Provide the (X, Y) coordinate of the cell's center where the given text is located.  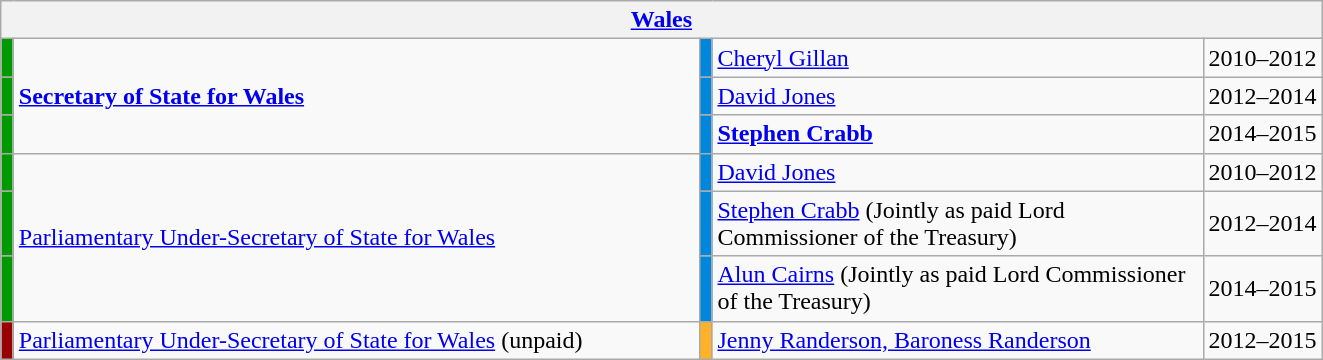
Wales (662, 20)
Cheryl Gillan (958, 58)
Alun Cairns (Jointly as paid Lord Commissioner of the Treasury) (958, 288)
Secretary of State for Wales (356, 96)
Parliamentary Under-Secretary of State for Wales (unpaid) (356, 340)
Stephen Crabb (958, 134)
Stephen Crabb (Jointly as paid Lord Commissioner of the Treasury) (958, 224)
Parliamentary Under-Secretary of State for Wales (356, 237)
Jenny Randerson, Baroness Randerson (958, 340)
2012–2015 (1262, 340)
